Scan for the cell matching the given text and deliver its [x, y] coordinate at center. 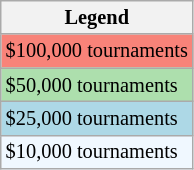
$25,000 tournaments [97, 118]
Legend [97, 17]
$50,000 tournaments [97, 85]
$10,000 tournaments [97, 152]
$100,000 tournaments [97, 51]
